Identify which cell holds the provided text, then report its (x, y) central coordinate. 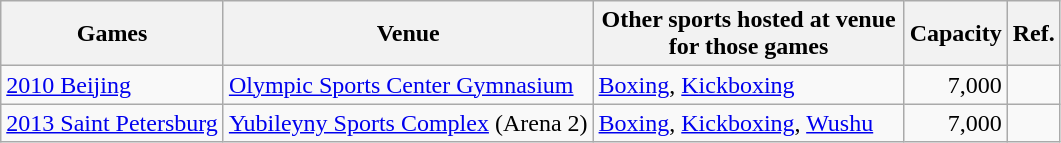
Capacity (956, 34)
Other sports hosted at venue for those games (748, 34)
Boxing, Kickboxing (748, 85)
Yubileyny Sports Complex (Arena 2) (408, 123)
2013 Saint Petersburg (112, 123)
Boxing, Kickboxing, Wushu (748, 123)
2010 Beijing (112, 85)
Olympic Sports Center Gymnasium (408, 85)
Venue (408, 34)
Ref. (1034, 34)
Games (112, 34)
